From the cell containing the given text, extract its center point as (x, y) coordinate. 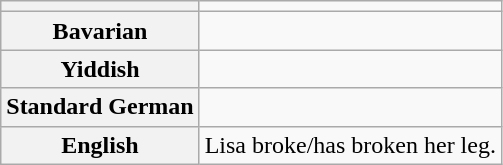
Bavarian (100, 31)
English (100, 145)
Standard German (100, 107)
Lisa broke/has broken her leg. (350, 145)
Yiddish (100, 69)
